Determine the (X, Y) coordinate at the center of the cell enclosing the given text.  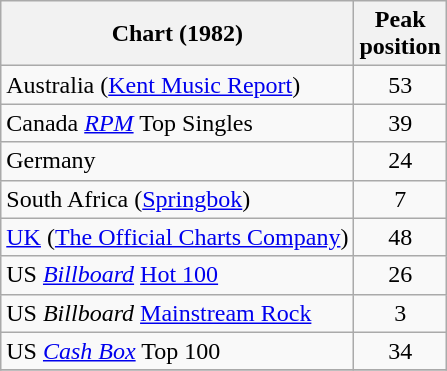
US Billboard Hot 100 (178, 275)
53 (400, 85)
US Cash Box Top 100 (178, 351)
7 (400, 199)
3 (400, 313)
48 (400, 237)
24 (400, 161)
34 (400, 351)
Chart (1982) (178, 34)
Peakposition (400, 34)
26 (400, 275)
South Africa (Springbok) (178, 199)
Canada RPM Top Singles (178, 123)
US Billboard Mainstream Rock (178, 313)
39 (400, 123)
UK (The Official Charts Company) (178, 237)
Australia (Kent Music Report) (178, 85)
Germany (178, 161)
